Locate the cell with the specified text and output its [x, y] center coordinate. 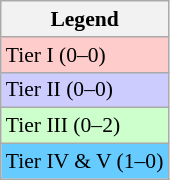
Legend [85, 19]
Tier IV & V (1–0) [85, 162]
Tier II (0–0) [85, 90]
Tier III (0–2) [85, 126]
Tier I (0–0) [85, 55]
